Scan for the cell matching the given text and deliver its (X, Y) coordinate at center. 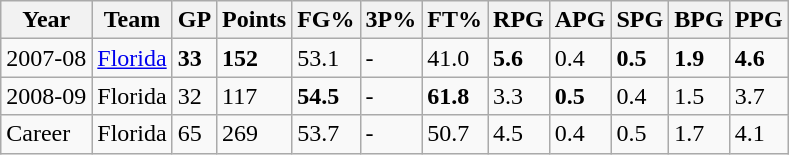
3.7 (758, 96)
54.5 (326, 96)
Career (46, 134)
2008-09 (46, 96)
4.5 (519, 134)
61.8 (455, 96)
1.7 (699, 134)
FG% (326, 20)
PPG (758, 20)
53.7 (326, 134)
117 (254, 96)
41.0 (455, 58)
269 (254, 134)
5.6 (519, 58)
53.1 (326, 58)
4.6 (758, 58)
BPG (699, 20)
APG (580, 20)
SPG (640, 20)
65 (194, 134)
FT% (455, 20)
32 (194, 96)
33 (194, 58)
1.5 (699, 96)
152 (254, 58)
1.9 (699, 58)
2007-08 (46, 58)
50.7 (455, 134)
GP (194, 20)
Team (132, 20)
4.1 (758, 134)
Year (46, 20)
RPG (519, 20)
3.3 (519, 96)
Points (254, 20)
3P% (391, 20)
